From the cell containing the given text, extract its center point as (X, Y) coordinate. 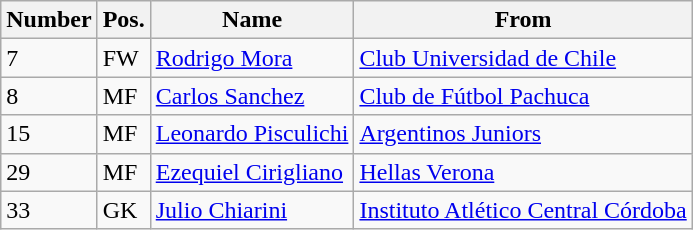
Pos. (124, 20)
Carlos Sanchez (252, 96)
Ezequiel Cirigliano (252, 172)
Club Universidad de Chile (523, 58)
7 (49, 58)
Argentinos Juniors (523, 134)
8 (49, 96)
Name (252, 20)
Club de Fútbol Pachuca (523, 96)
Rodrigo Mora (252, 58)
Julio Chiarini (252, 210)
FW (124, 58)
Leonardo Pisculichi (252, 134)
GK (124, 210)
29 (49, 172)
Number (49, 20)
33 (49, 210)
15 (49, 134)
From (523, 20)
Hellas Verona (523, 172)
Instituto Atlético Central Córdoba (523, 210)
